Return [X, Y] of the center of cell containing provided text 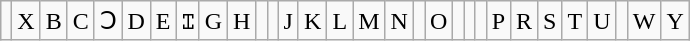
C [80, 21]
O [438, 21]
M [369, 21]
D [136, 21]
E [163, 21]
B [54, 21]
Ɪ [188, 21]
Ↄ [108, 21]
J [288, 21]
L [340, 21]
Y [675, 21]
G [213, 21]
K [312, 21]
X [26, 21]
W [644, 21]
U [602, 21]
R [524, 21]
P [498, 21]
S [550, 21]
H [242, 21]
N [399, 21]
T [575, 21]
